Capture the cell that displays the provided text and extract its [X, Y] central coordinate. 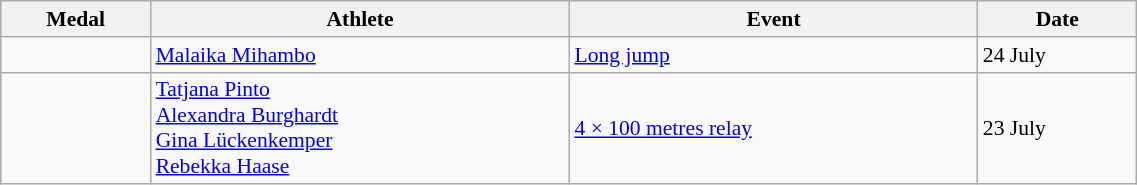
Event [773, 19]
23 July [1058, 128]
Long jump [773, 55]
Medal [76, 19]
4 × 100 metres relay [773, 128]
Athlete [360, 19]
24 July [1058, 55]
Date [1058, 19]
Malaika Mihambo [360, 55]
Tatjana PintoAlexandra BurghardtGina LückenkemperRebekka Haase [360, 128]
